Pinpoint the cell where the given text exists, returning its [x, y] midpoint coordinate. 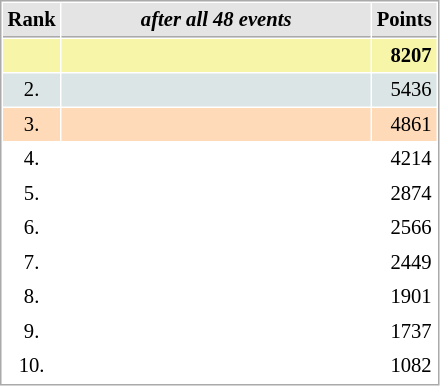
2449 [404, 262]
10. [32, 366]
9. [32, 332]
6. [32, 228]
2874 [404, 194]
Rank [32, 20]
1901 [404, 296]
4861 [404, 124]
8207 [404, 56]
4. [32, 158]
3. [32, 124]
7. [32, 262]
2566 [404, 228]
Points [404, 20]
2. [32, 90]
5436 [404, 90]
8. [32, 296]
1737 [404, 332]
4214 [404, 158]
after all 48 events [216, 20]
5. [32, 194]
1082 [404, 366]
